Extract the (x, y) coordinate from the center of the cell holding the provided text.  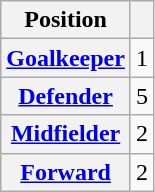
Goalkeeper (66, 58)
Midfielder (66, 134)
5 (142, 96)
Defender (66, 96)
Position (66, 20)
1 (142, 58)
Forward (66, 172)
